Extract the [X, Y] coordinate from the center of the cell holding the provided text.  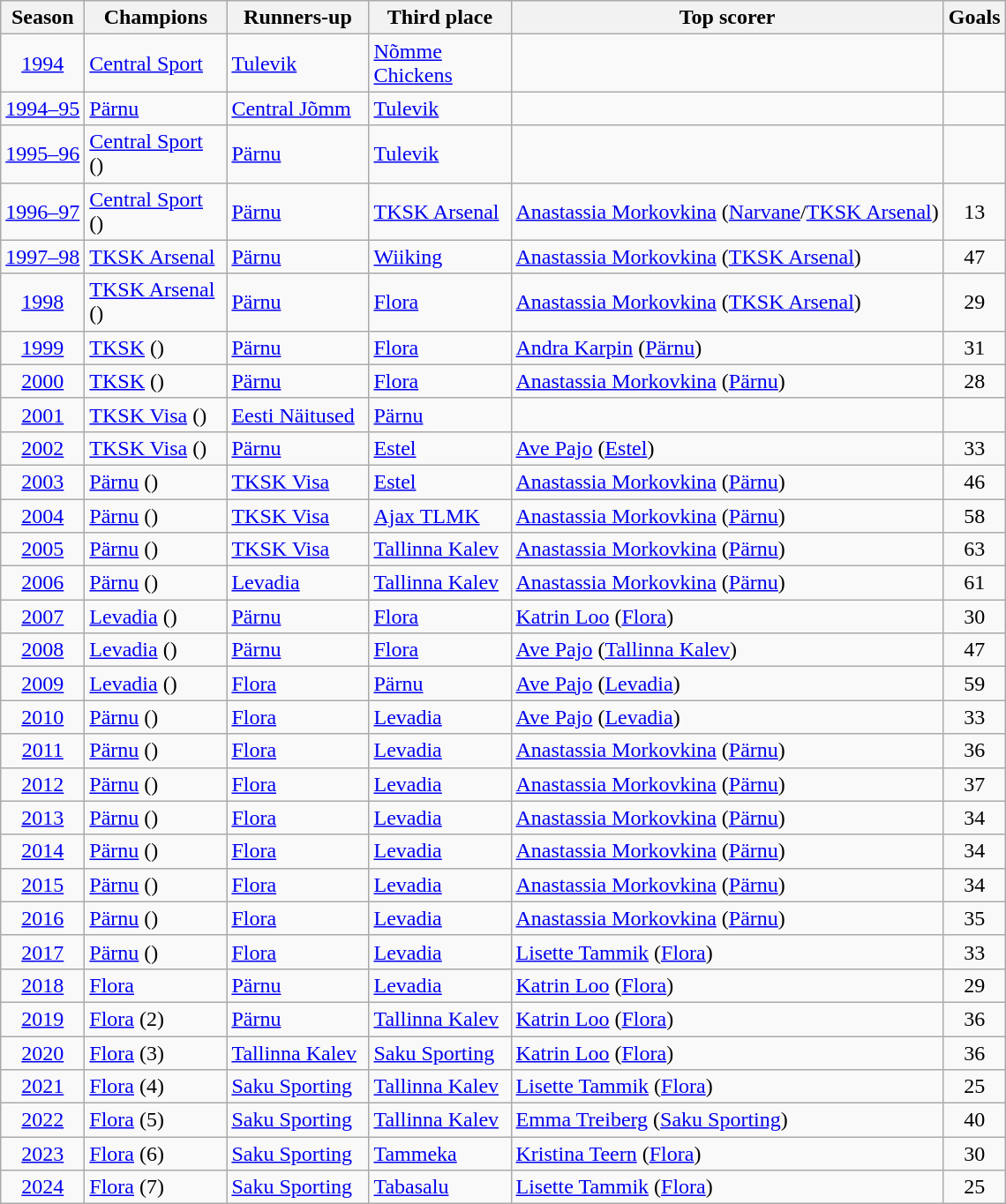
1999 [42, 348]
Ajax TLMK [439, 516]
63 [974, 550]
2001 [42, 415]
2006 [42, 583]
61 [974, 583]
2016 [42, 918]
Kristina Teern (Flora) [727, 1154]
37 [974, 784]
Tammeka [439, 1154]
Flora (6) [155, 1154]
Ave Pajo (Tallinna Kalev) [727, 650]
2024 [42, 1187]
Emma Treiberg (Saku Sporting) [727, 1120]
2015 [42, 885]
2023 [42, 1154]
1995–96 [42, 153]
1994 [42, 64]
2005 [42, 550]
Central Sport [155, 64]
2022 [42, 1120]
2009 [42, 684]
2000 [42, 381]
Runners-up [298, 18]
58 [974, 516]
Flora (2) [155, 1019]
Anastassia Morkovkina (Narvane/TKSK Arsenal) [727, 212]
Top scorer [727, 18]
Champions [155, 18]
Season [42, 18]
2019 [42, 1019]
2021 [42, 1087]
46 [974, 482]
28 [974, 381]
Flora (5) [155, 1120]
2013 [42, 818]
2002 [42, 448]
Nõmme Chickens [439, 64]
31 [974, 348]
1994–95 [42, 108]
Tabasalu [439, 1187]
Goals [974, 18]
2018 [42, 985]
Third place [439, 18]
2014 [42, 851]
Flora (3) [155, 1052]
1998 [42, 302]
2010 [42, 717]
Flora (4) [155, 1087]
2011 [42, 751]
2017 [42, 952]
35 [974, 918]
TKSK Arsenal () [155, 302]
Wiiking [439, 257]
2003 [42, 482]
1996–97 [42, 212]
Flora (7) [155, 1187]
Andra Karpin (Pärnu) [727, 348]
13 [974, 212]
Eesti Näitused [298, 415]
Ave Pajo (Estel) [727, 448]
2008 [42, 650]
2012 [42, 784]
59 [974, 684]
2007 [42, 617]
Central Jõmm [298, 108]
2004 [42, 516]
40 [974, 1120]
2020 [42, 1052]
1997–98 [42, 257]
